Search for the cell housing the specified text and yield its (X, Y) center coordinate. 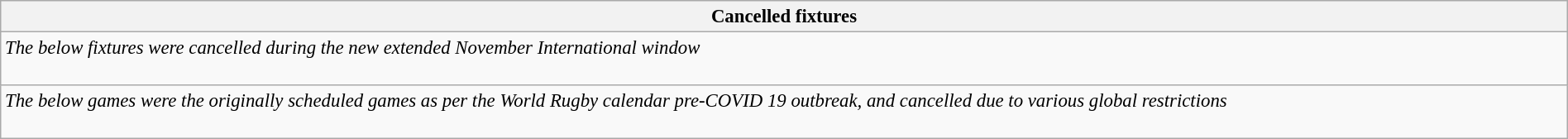
The below fixtures were cancelled during the new extended November International window (784, 60)
Cancelled fixtures (784, 17)
